Search for the cell housing the specified text and yield its [x, y] center coordinate. 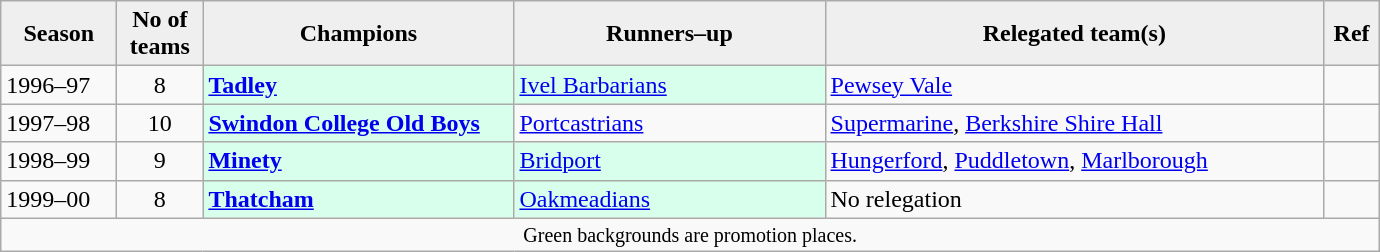
Tadley [358, 85]
Oakmeadians [670, 199]
Swindon College Old Boys [358, 123]
Ref [1352, 34]
Pewsey Vale [1074, 85]
No relegation [1074, 199]
1999–00 [59, 199]
Ivel Barbarians [670, 85]
1998–99 [59, 161]
Thatcham [358, 199]
Runners–up [670, 34]
Season [59, 34]
1996–97 [59, 85]
Bridport [670, 161]
Minety [358, 161]
Supermarine, Berkshire Shire Hall [1074, 123]
9 [160, 161]
No of teams [160, 34]
Green backgrounds are promotion places. [690, 234]
10 [160, 123]
Portcastrians [670, 123]
1997–98 [59, 123]
Relegated team(s) [1074, 34]
Champions [358, 34]
Hungerford, Puddletown, Marlborough [1074, 161]
